Pinpoint the cell where the given text exists, returning its (x, y) midpoint coordinate. 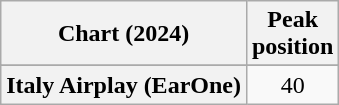
Peakposition (292, 34)
40 (292, 85)
Chart (2024) (124, 34)
Italy Airplay (EarOne) (124, 85)
